Detect which cell encompasses the target text, then output its (X, Y) center coordinate. 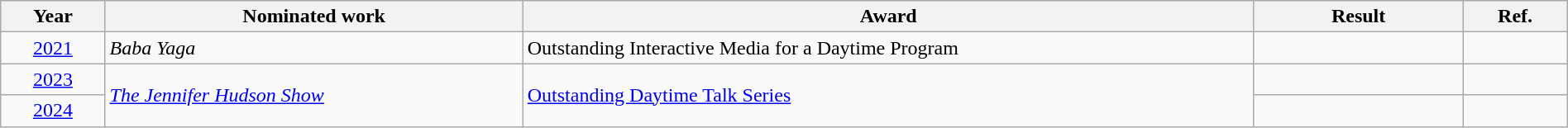
Outstanding Daytime Talk Series (888, 95)
2024 (53, 111)
Result (1358, 17)
2021 (53, 48)
Baba Yaga (314, 48)
The Jennifer Hudson Show (314, 95)
Ref. (1515, 17)
Year (53, 17)
2023 (53, 79)
Nominated work (314, 17)
Award (888, 17)
Outstanding Interactive Media for a Daytime Program (888, 48)
